From the cell containing the given text, extract its center point as [x, y] coordinate. 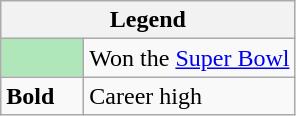
Won the Super Bowl [190, 58]
Career high [190, 96]
Legend [148, 20]
Bold [42, 96]
